Detect which cell encompasses the target text, then output its [x, y] center coordinate. 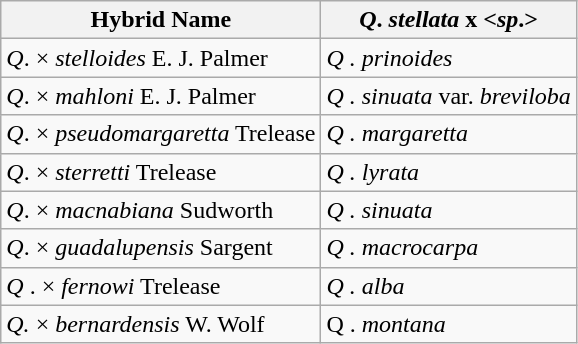
Q. × mahloni E. J. Palmer [161, 96]
Q . prinoides [448, 58]
Q. × macnabiana Sudworth [161, 210]
Q. × sterretti Trelease [161, 172]
Q. × pseudomargaretta Trelease [161, 134]
Q. stellata x <sp.> [448, 20]
Q . sinuata var. breviloba [448, 96]
Q . sinuata [448, 210]
Q . macrocarpa [448, 248]
Hybrid Name [161, 20]
Q . alba [448, 286]
Q . margaretta [448, 134]
Q . lyrata [448, 172]
Q . montana [448, 324]
Q . × fernowi Trelease [161, 286]
Q. × bernardensis W. Wolf [161, 324]
Q. × stelloides E. J. Palmer [161, 58]
Q. × guadalupensis Sargent [161, 248]
